Return [x, y] of the center of cell containing provided text 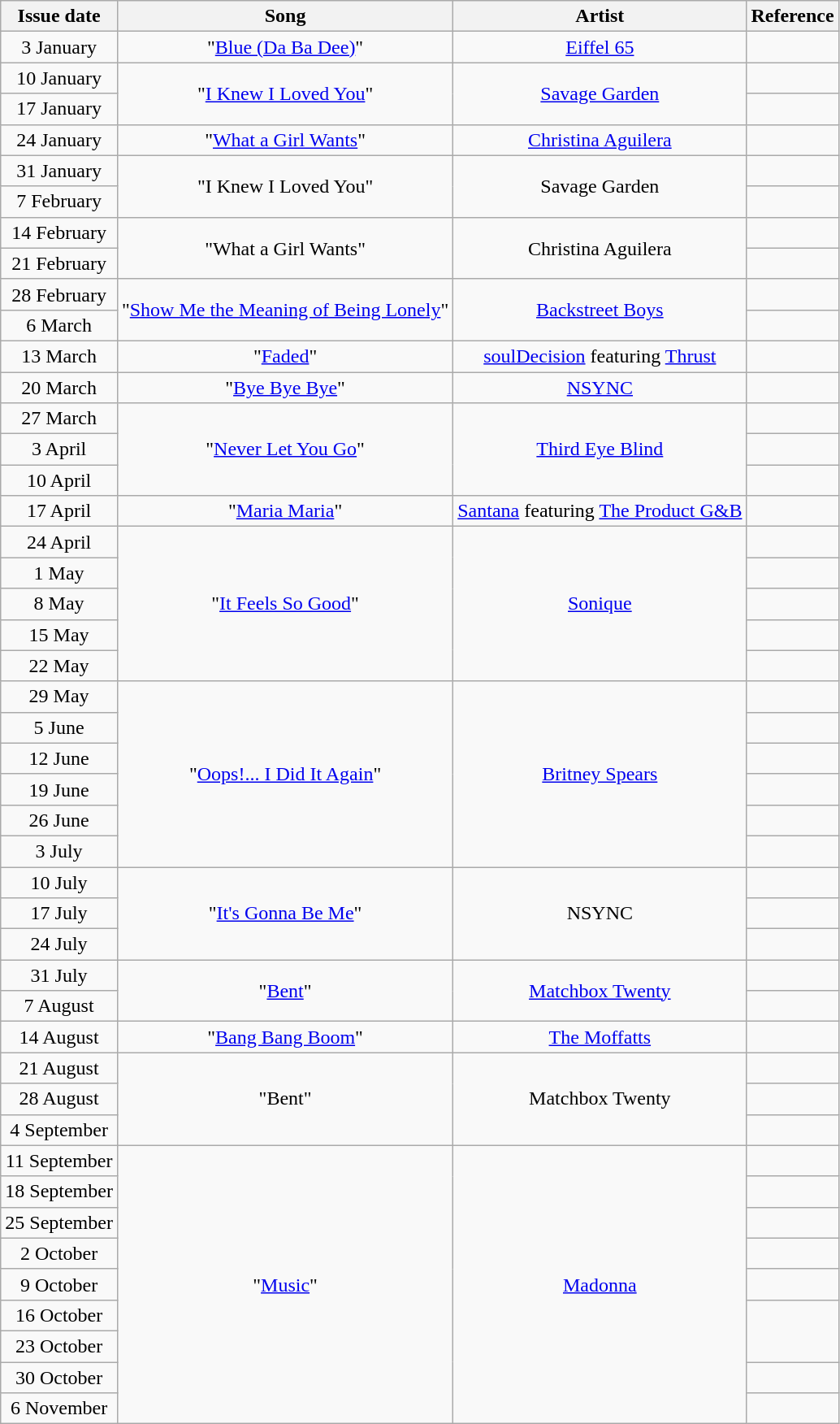
26 June [59, 820]
31 July [59, 975]
3 April [59, 449]
1 May [59, 573]
16 October [59, 1315]
Third Eye Blind [600, 449]
31 January [59, 171]
14 August [59, 1037]
Artist [600, 16]
"Oops!... I Did It Again" [284, 774]
7 February [59, 202]
Sonique [600, 604]
4 September [59, 1130]
30 October [59, 1378]
24 January [59, 140]
10 January [59, 78]
7 August [59, 1006]
19 June [59, 789]
Eiffel 65 [600, 47]
"Bang Bang Boom" [284, 1037]
Song [284, 16]
10 April [59, 480]
The Moffatts [600, 1037]
"Show Me the Meaning of Being Lonely" [284, 310]
28 February [59, 294]
25 September [59, 1222]
29 May [59, 697]
"Blue (Da Ba Dee)" [284, 47]
20 March [59, 388]
15 May [59, 635]
14 February [59, 232]
17 July [59, 914]
8 May [59, 604]
13 March [59, 356]
17 January [59, 109]
Santana featuring The Product G&B [600, 511]
"Bye Bye Bye" [284, 388]
"Never Let You Go" [284, 449]
6 March [59, 325]
9 October [59, 1284]
24 April [59, 542]
Britney Spears [600, 774]
24 July [59, 944]
Issue date [59, 16]
23 October [59, 1346]
18 September [59, 1192]
27 March [59, 419]
17 April [59, 511]
"It's Gonna Be Me" [284, 913]
"Faded" [284, 356]
"Music" [284, 1284]
Madonna [600, 1284]
Backstreet Boys [600, 310]
3 January [59, 47]
2 October [59, 1253]
soulDecision featuring Thrust [600, 356]
10 July [59, 882]
11 September [59, 1161]
22 May [59, 666]
6 November [59, 1409]
21 February [59, 263]
5 June [59, 727]
"Maria Maria" [284, 511]
3 July [59, 851]
Reference [793, 16]
"It Feels So Good" [284, 604]
12 June [59, 758]
28 August [59, 1099]
21 August [59, 1068]
